Identify which cell holds the provided text, then report its (X, Y) central coordinate. 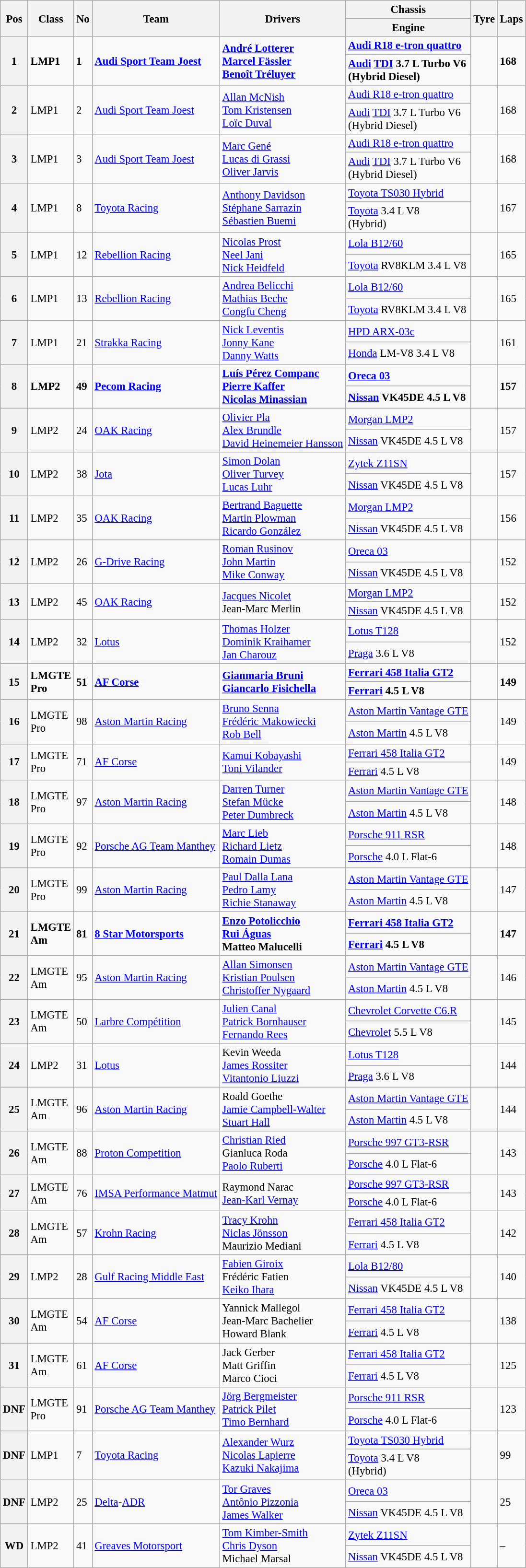
Allan McNish Tom Kristensen Loïc Duval (282, 110)
Anthony Davidson Stéphane Sarrazin Sébastien Buemi (282, 208)
19 (14, 846)
92 (83, 846)
Jack Gerber Matt Griffin Marco Cioci (282, 1365)
Nicolas Prost Neel Jani Nick Heidfeld (282, 255)
HPD ARX-03c (409, 331)
Jota (156, 474)
11 (14, 518)
Roald Goethe Jamie Campbell-Walter Stuart Hall (282, 1110)
91 (83, 1409)
88 (83, 1153)
Roman Rusinov John Martin Mike Conway (282, 562)
41 (83, 1546)
81 (83, 934)
8 Star Motorsports (156, 934)
Krohn Racing (156, 1233)
Tor Graves Antônio Pizzonia James Walker (282, 1502)
Chassis (409, 10)
61 (83, 1365)
Team (156, 18)
Jörg Bergmeister Patrick Pilet Timo Bernhard (282, 1409)
98 (83, 722)
4 (14, 208)
Allan Simonsen Kristian Poulsen Christoffer Nygaard (282, 978)
Julien Canal Patrick Bornhauser Fernando Rees (282, 1021)
125 (511, 1365)
Class (51, 18)
27 (14, 1193)
Greaves Motorsport (156, 1546)
54 (83, 1321)
Laps (511, 18)
Kevin Weeda James Rossiter Vitantonio Liuzzi (282, 1065)
Delta-ADR (156, 1502)
Andrea Belicchi Mathias Beche Congfu Cheng (282, 298)
Engine (409, 28)
Drivers (282, 18)
Alexander Wurz Nicolas Lapierre Kazuki Nakajima (282, 1455)
Pecom Racing (156, 386)
Honda LM-V8 3.4 L V8 (409, 353)
Luís Pérez Companc Pierre Kaffer Nicolas Minassian (282, 386)
123 (511, 1409)
Enzo Potolicchio Rui Águas Matteo Malucelli (282, 934)
45 (83, 602)
Marc Gené Lucas di Grassi Oliver Jarvis (282, 159)
138 (511, 1321)
Nick Leventis Jonny Kane Danny Watts (282, 342)
Yannick Mallegol Jean-Marc Bachelier Howard Blank (282, 1321)
Tom Kimber-Smith Chris Dyson Michael Marsal (282, 1546)
Pos (14, 18)
Chevrolet Corvette C6.R (409, 1010)
30 (14, 1321)
Proton Competition (156, 1153)
10 (14, 474)
– (511, 1546)
22 (14, 978)
51 (83, 682)
145 (511, 1021)
161 (511, 342)
95 (83, 978)
Tracy Krohn Niclas Jönsson Maurizio Mediani (282, 1233)
Chevrolet 5.5 L V8 (409, 1032)
Bertrand Baguette Martin Plowman Ricardo González (282, 518)
Marc Lieb Richard Lietz Romain Dumas (282, 846)
16 (14, 722)
76 (83, 1193)
38 (83, 474)
G-Drive Racing (156, 562)
57 (83, 1233)
No (83, 18)
14 (14, 642)
Simon Dolan Oliver Turvey Lucas Luhr (282, 474)
Fabien Giroix Frédéric Fatien Keiko Ihara (282, 1277)
Olivier Pla Alex Brundle David Heinemeier Hansson (282, 430)
17 (14, 761)
20 (14, 890)
Raymond Narac Jean-Karl Vernay (282, 1193)
WD (14, 1546)
Bruno Senna Frédéric Makowiecki Rob Bell (282, 722)
23 (14, 1021)
Gulf Racing Middle East (156, 1277)
96 (83, 1110)
167 (511, 208)
97 (83, 802)
49 (83, 386)
André Lotterer Marcel Fässler Benoît Tréluyer (282, 61)
5 (14, 255)
Christian Ried Gianluca Roda Paolo Ruberti (282, 1153)
18 (14, 802)
Thomas Holzer Dominik Kraihamer Jan Charouz (282, 642)
156 (511, 518)
35 (83, 518)
50 (83, 1021)
Larbre Compétition (156, 1021)
Lola B12/80 (409, 1266)
IMSA Performance Matmut (156, 1193)
Jacques Nicolet Jean-Marc Merlin (282, 602)
32 (83, 642)
146 (511, 978)
6 (14, 298)
9 (14, 430)
Strakka Racing (156, 342)
Tyre (484, 18)
Kamui Kobayashi Toni Vilander (282, 761)
15 (14, 682)
140 (511, 1277)
Gianmaria Bruni Giancarlo Fisichella (282, 682)
Paul Dalla Lana Pedro Lamy Richie Stanaway (282, 890)
71 (83, 761)
142 (511, 1233)
29 (14, 1277)
Darren Turner Stefan Mücke Peter Dumbreck (282, 802)
